Identify which cell holds the provided text, then report its (x, y) central coordinate. 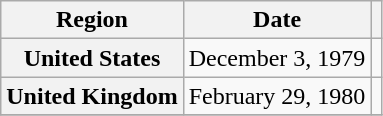
Region (92, 20)
United Kingdom (92, 96)
December 3, 1979 (277, 58)
United States (92, 58)
Date (277, 20)
February 29, 1980 (277, 96)
